Detect which cell encompasses the target text, then output its (x, y) center coordinate. 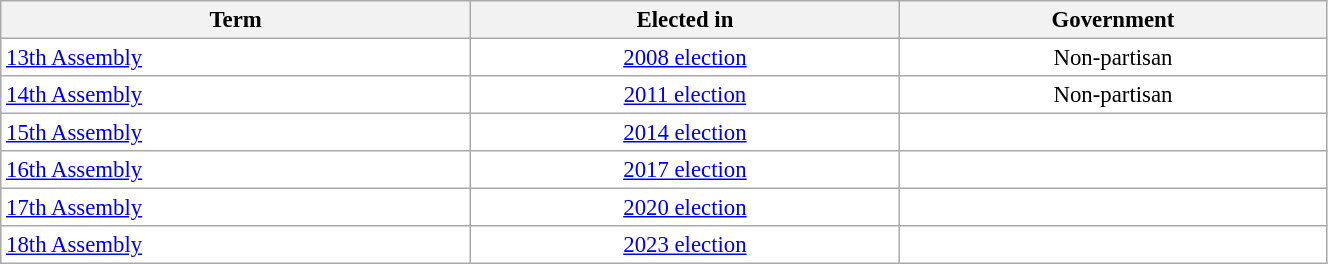
15th Assembly (236, 133)
18th Assembly (236, 245)
2011 election (684, 95)
Elected in (684, 20)
14th Assembly (236, 95)
13th Assembly (236, 58)
2014 election (684, 133)
17th Assembly (236, 208)
Government (1112, 20)
16th Assembly (236, 170)
Term (236, 20)
2020 election (684, 208)
2008 election (684, 58)
2023 election (684, 245)
2017 election (684, 170)
